Determine the (x, y) coordinate at the center of the cell enclosing the given text.  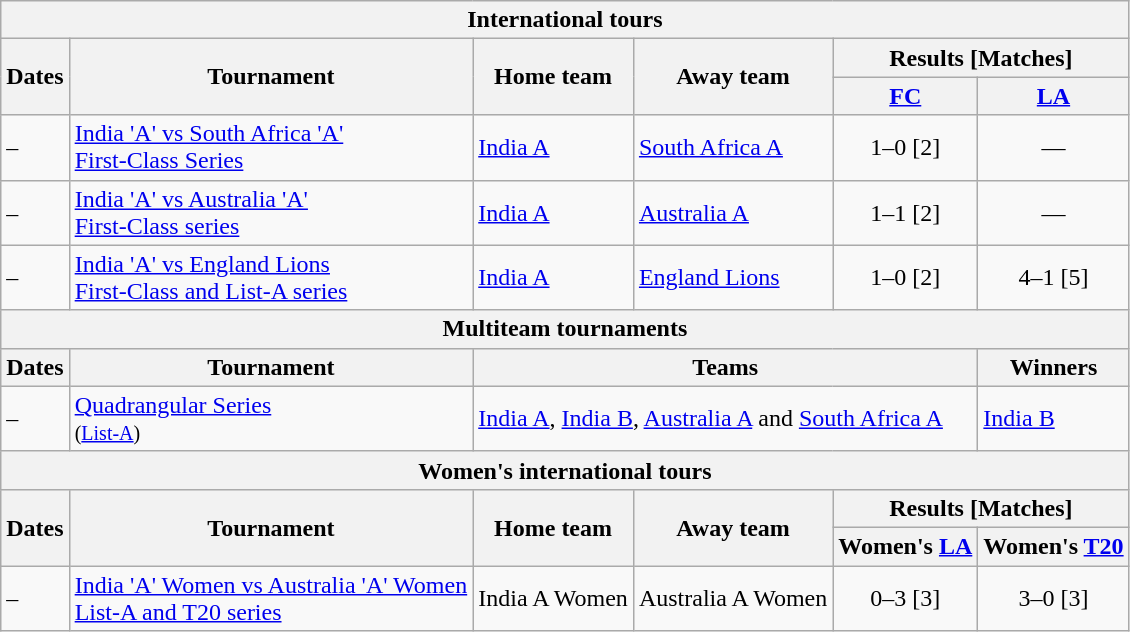
Women's T20 (1054, 546)
India A Women (554, 598)
0–3 [3] (906, 598)
England Lions (732, 278)
1–1 [2] (906, 212)
India 'A' vs Australia 'A' First-Class series (271, 212)
India B (1054, 418)
Australia A (732, 212)
India 'A' vs England Lions First-Class and List-A series (271, 278)
Multiteam tournaments (565, 329)
Quadrangular Series(List-A) (271, 418)
FC (906, 96)
India 'A' vs South Africa 'A' First-Class Series (271, 148)
Teams (726, 367)
4–1 [5] (1054, 278)
India 'A' Women vs Australia 'A' Women List-A and T20 series (271, 598)
Women's LA (906, 546)
LA (1054, 96)
International tours (565, 20)
3–0 [3] (1054, 598)
Winners (1054, 367)
India A, India B, Australia A and South Africa A (726, 418)
Australia A Women (732, 598)
Women's international tours (565, 470)
South Africa A (732, 148)
